For the text-containing cell, return its midpoint in [X, Y] coordinate format. 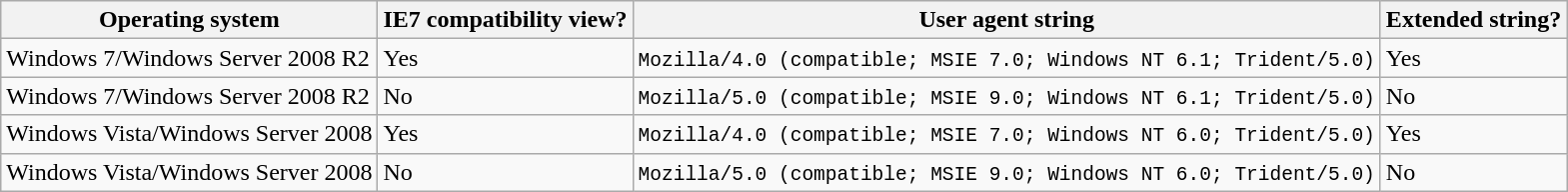
Mozilla/4.0 (compatible; MSIE 7.0; Windows NT 6.1; Trident/5.0) [1006, 58]
Operating system [190, 20]
Mozilla/5.0 (compatible; MSIE 9.0; Windows NT 6.0; Trident/5.0) [1006, 172]
IE7 compatibility view? [506, 20]
Extended string? [1473, 20]
Mozilla/5.0 (compatible; MSIE 9.0; Windows NT 6.1; Trident/5.0) [1006, 96]
User agent string [1006, 20]
Mozilla/4.0 (compatible; MSIE 7.0; Windows NT 6.0; Trident/5.0) [1006, 134]
